Identify which cell holds the provided text, then report its (x, y) central coordinate. 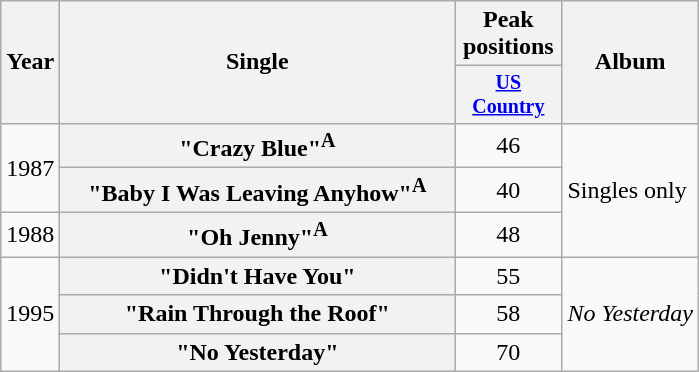
Peak positions (508, 34)
"Crazy Blue"A (258, 146)
46 (508, 146)
48 (508, 234)
No Yesterday (630, 314)
40 (508, 190)
"Rain Through the Roof" (258, 314)
Album (630, 62)
US Country (508, 94)
Single (258, 62)
"No Yesterday" (258, 352)
"Baby I Was Leaving Anyhow"A (258, 190)
"Didn't Have You" (258, 276)
"Oh Jenny"A (258, 234)
1995 (30, 314)
70 (508, 352)
Year (30, 62)
1988 (30, 234)
58 (508, 314)
1987 (30, 168)
55 (508, 276)
Singles only (630, 190)
